Provide the [x, y] coordinate of the cell's center where the given text is located.  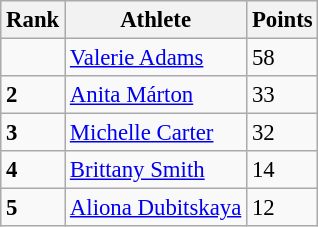
2 [33, 95]
Rank [33, 20]
Brittany Smith [156, 170]
Valerie Adams [156, 58]
Points [282, 20]
Aliona Dubitskaya [156, 208]
58 [282, 58]
Michelle Carter [156, 133]
14 [282, 170]
Athlete [156, 20]
5 [33, 208]
3 [33, 133]
12 [282, 208]
Anita Márton [156, 95]
33 [282, 95]
32 [282, 133]
4 [33, 170]
